From the cell containing the given text, extract its center point as [x, y] coordinate. 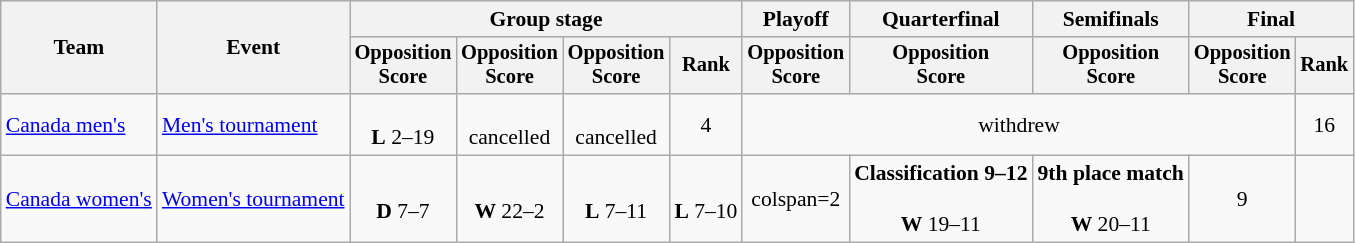
L 7–10 [706, 200]
L 7–11 [616, 200]
Semifinals [1110, 19]
Event [254, 48]
Women's tournament [254, 200]
withdrew [1018, 124]
Final [1271, 19]
9th place matchW 20–11 [1110, 200]
Quarterfinal [940, 19]
Men's tournament [254, 124]
9 [1242, 200]
D 7–7 [404, 200]
Classification 9–12W 19–11 [940, 200]
L 2–19 [404, 124]
W 22–2 [510, 200]
Canada men's [79, 124]
Playoff [796, 19]
Canada women's [79, 200]
Team [79, 48]
Group stage [546, 19]
colspan=2 [796, 200]
4 [706, 124]
16 [1325, 124]
